Provide the [X, Y] coordinate of the cell's center where the given text is located.  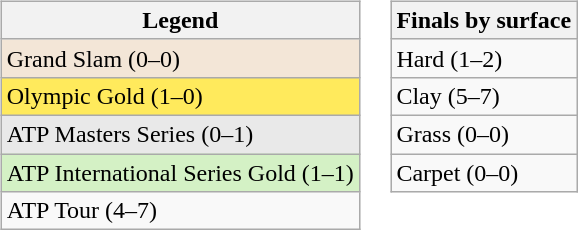
Grass (0–0) [484, 134]
ATP Tour (4–7) [180, 211]
Grand Slam (0–0) [180, 58]
Hard (1–2) [484, 58]
ATP International Series Gold (1–1) [180, 173]
Carpet (0–0) [484, 173]
ATP Masters Series (0–1) [180, 134]
Clay (5–7) [484, 96]
Olympic Gold (1–0) [180, 96]
Legend [180, 20]
Finals by surface [484, 20]
